Return (X, Y) of the center of cell containing provided text 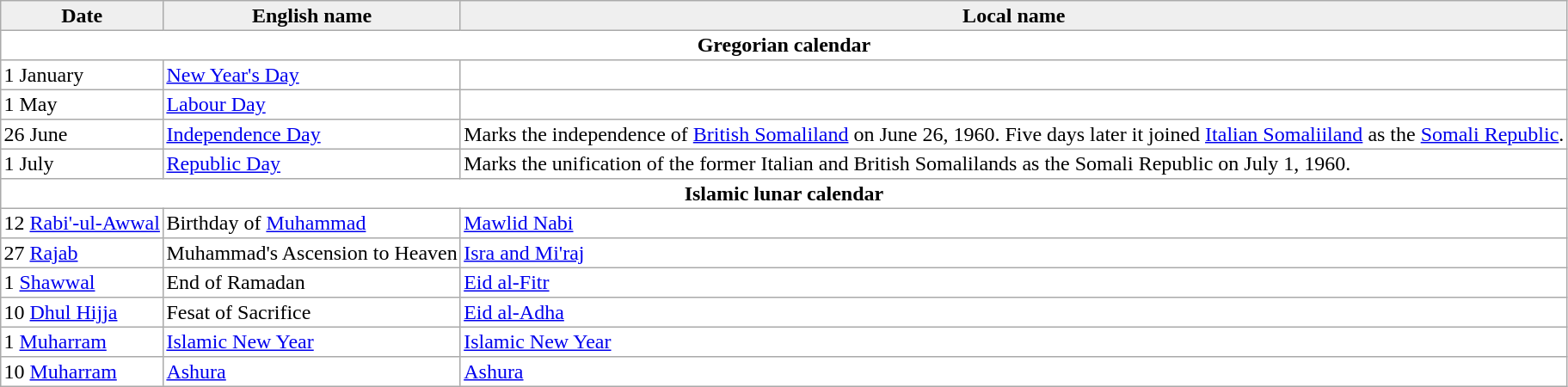
27 Rajab (83, 253)
Islamic lunar calendar (784, 193)
Gregorian calendar (784, 45)
Fesat of Sacrifice (312, 312)
Date (83, 15)
26 June (83, 134)
Birthday of Muhammad (312, 223)
1 January (83, 75)
1 Muharram (83, 341)
10 Muharram (83, 372)
Muhammad's Ascension to Heaven (312, 253)
Republic Day (312, 163)
End of Ramadan (312, 282)
Independence Day (312, 134)
Eid al-Adha (1013, 312)
Local name (1013, 15)
English name (312, 15)
Marks the independence of British Somaliland on June 26, 1960. Five days later it joined Italian Somaliiland as the Somali Republic. (1013, 134)
Marks the unification of the former Italian and British Somalilands as the Somali Republic on July 1, 1960. (1013, 163)
Labour Day (312, 104)
10 Dhul Hijja (83, 312)
Eid al-Fitr (1013, 282)
1 May (83, 104)
1 Shawwal (83, 282)
1 July (83, 163)
Isra and Mi'raj (1013, 253)
New Year's Day (312, 75)
Mawlid Nabi (1013, 223)
12 Rabi'-ul-Awwal (83, 223)
